For the text-containing cell, return its midpoint in [X, Y] coordinate format. 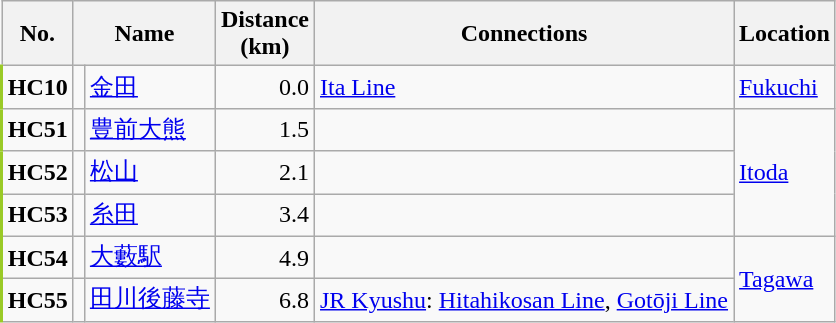
Connections [524, 34]
田川後藤寺 [150, 300]
3.4 [264, 216]
Ita Line [524, 88]
HC55 [38, 300]
HC53 [38, 216]
豊前大熊 [150, 130]
4.9 [264, 258]
大藪駅 [150, 258]
HC51 [38, 130]
Name [144, 34]
0.0 [264, 88]
HC10 [38, 88]
Location [785, 34]
Itoda [785, 172]
Tagawa [785, 278]
金田 [150, 88]
HC54 [38, 258]
6.8 [264, 300]
HC52 [38, 172]
2.1 [264, 172]
No. [38, 34]
松山 [150, 172]
Distance (km) [264, 34]
JR Kyushu: Hitahikosan Line, Gotōji Line [524, 300]
Fukuchi [785, 88]
1.5 [264, 130]
糸田 [150, 216]
